From the cell containing the given text, extract its center point as (x, y) coordinate. 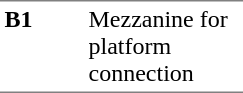
B1 (42, 46)
Mezzanine for platform connection (164, 46)
